Provide the [x, y] coordinate of the cell's center where the given text is located.  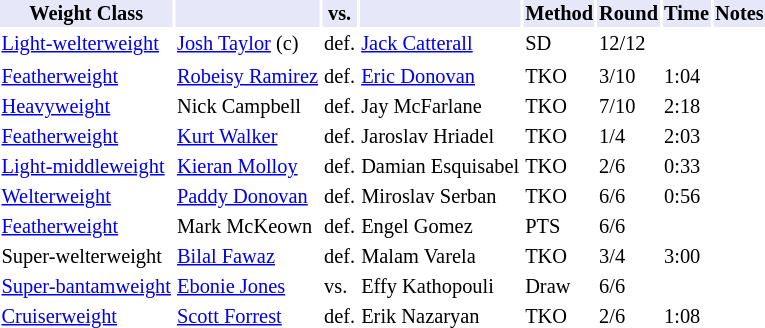
3:00 [687, 256]
Effy Kathopouli [440, 286]
Method [560, 14]
Kieran Molloy [247, 166]
Super-bantamweight [86, 286]
12/12 [629, 44]
Josh Taylor (c) [247, 44]
Nick Campbell [247, 106]
Jack Catterall [440, 44]
1/4 [629, 136]
3/10 [629, 76]
7/10 [629, 106]
Light-middleweight [86, 166]
Bilal Fawaz [247, 256]
Mark McKeown [247, 226]
0:56 [687, 196]
2:03 [687, 136]
Miroslav Serban [440, 196]
SD [560, 44]
Kurt Walker [247, 136]
Damian Esquisabel [440, 166]
Weight Class [86, 14]
Round [629, 14]
Heavyweight [86, 106]
2:18 [687, 106]
Paddy Donovan [247, 196]
Welterweight [86, 196]
PTS [560, 226]
Draw [560, 286]
Jaroslav Hriadel [440, 136]
Engel Gomez [440, 226]
Super-welterweight [86, 256]
Light-welterweight [86, 44]
Ebonie Jones [247, 286]
Eric Donovan [440, 76]
2/6 [629, 166]
3/4 [629, 256]
Time [687, 14]
0:33 [687, 166]
Jay McFarlane [440, 106]
Robeisy Ramirez [247, 76]
1:04 [687, 76]
Malam Varela [440, 256]
